From the cell containing the given text, extract its center point as (X, Y) coordinate. 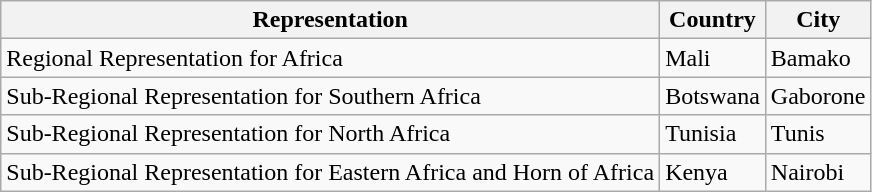
Kenya (713, 172)
City (818, 20)
Bamako (818, 58)
Tunisia (713, 134)
Mali (713, 58)
Representation (330, 20)
Nairobi (818, 172)
Gaborone (818, 96)
Sub-Regional Representation for Eastern Africa and Horn of Africa (330, 172)
Regional Representation for Africa (330, 58)
Sub-Regional Representation for Southern Africa (330, 96)
Sub-Regional Representation for North Africa (330, 134)
Country (713, 20)
Tunis (818, 134)
Botswana (713, 96)
